Provide the (x, y) coordinate of the cell's center where the given text is located.  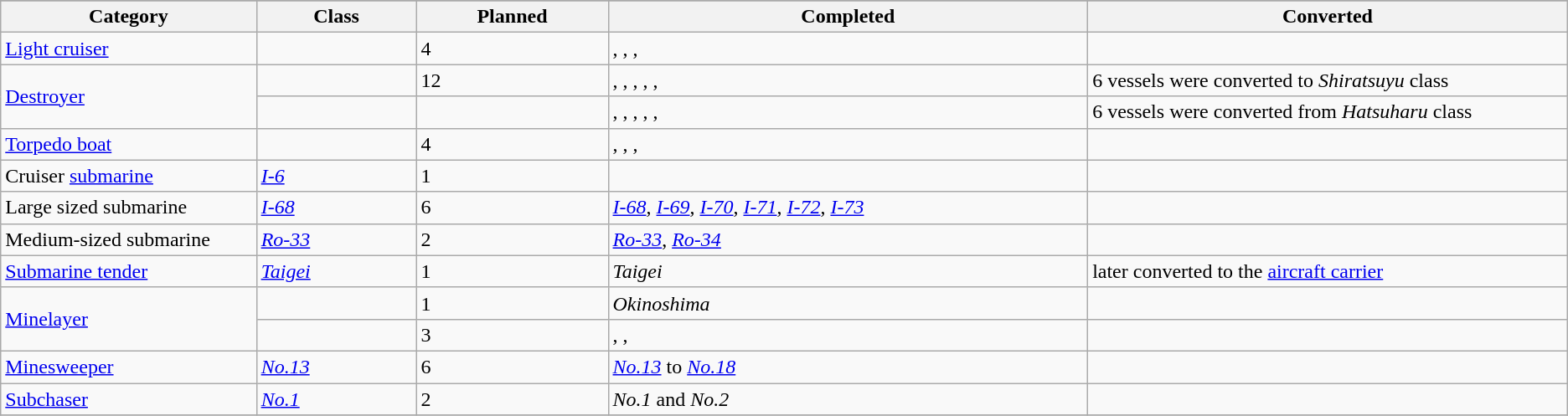
6 vessels were converted to Shiratsuyu class (1328, 80)
later converted to the aircraft carrier (1328, 271)
Category (129, 17)
3 (513, 335)
6 vessels were converted from Hatsuharu class (1328, 112)
, , (848, 335)
No.1 (337, 399)
Planned (513, 17)
Torpedo boat (129, 144)
Minelayer (129, 319)
Large sized submarine (129, 208)
Ro-33 (337, 239)
Completed (848, 17)
No.13 (337, 367)
Class (337, 17)
I-68, I-69, I-70, I-71, I-72, I-73 (848, 208)
Subchaser (129, 399)
Light cruiser (129, 49)
12 (513, 80)
No.1 and No.2 (848, 399)
No.13 to No.18 (848, 367)
Submarine tender (129, 271)
Medium-sized submarine (129, 239)
I-6 (337, 176)
Okinoshima (848, 303)
I-68 (337, 208)
Converted (1328, 17)
Minesweeper (129, 367)
Destroyer (129, 96)
Ro-33, Ro-34 (848, 239)
Cruiser submarine (129, 176)
